Identify which cell holds the provided text, then report its (x, y) central coordinate. 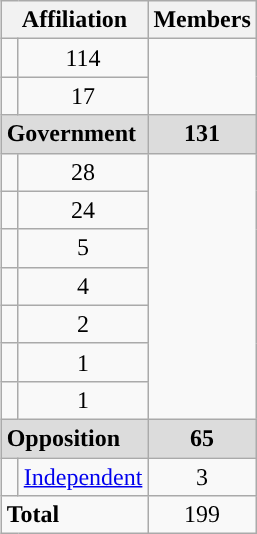
131 (202, 134)
65 (202, 438)
Affiliation (74, 20)
17 (83, 96)
28 (83, 172)
4 (83, 286)
3 (202, 477)
Members (202, 20)
Independent (83, 477)
199 (202, 515)
Total (74, 515)
Opposition (74, 438)
2 (83, 324)
Government (74, 134)
24 (83, 210)
114 (83, 58)
5 (83, 248)
